Extract the (X, Y) coordinate from the center of the cell holding the provided text.  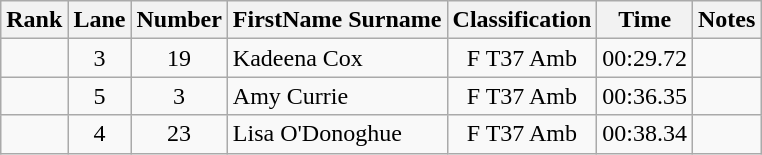
00:29.72 (645, 58)
Classification (522, 20)
Kadeena Cox (337, 58)
Lisa O'Donoghue (337, 134)
Rank (34, 20)
4 (100, 134)
Notes (727, 20)
Lane (100, 20)
Amy Currie (337, 96)
00:38.34 (645, 134)
Time (645, 20)
5 (100, 96)
19 (179, 58)
00:36.35 (645, 96)
Number (179, 20)
23 (179, 134)
FirstName Surname (337, 20)
